Identify which cell holds the provided text, then report its [X, Y] central coordinate. 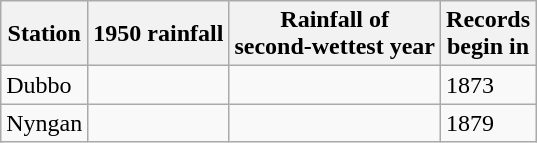
Rainfall ofsecond-wettest year [335, 34]
1879 [488, 123]
Dubbo [44, 85]
1950 rainfall [158, 34]
Station [44, 34]
1873 [488, 85]
Recordsbegin in [488, 34]
Nyngan [44, 123]
